Search for the cell housing the specified text and yield its [x, y] center coordinate. 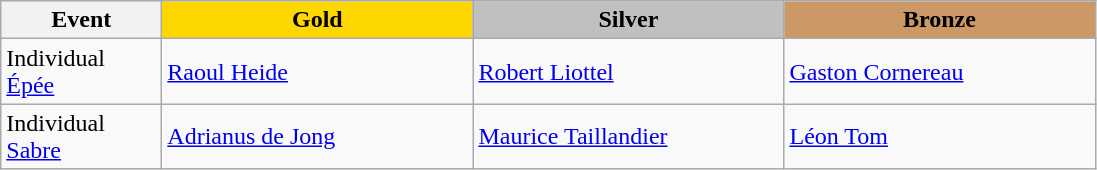
Gaston Cornereau [940, 72]
Adrianus de Jong [318, 136]
Silver [628, 20]
Robert Liottel [628, 72]
Gold [318, 20]
Event [82, 20]
Individual Épée [82, 72]
Raoul Heide [318, 72]
Individual Sabre [82, 136]
Léon Tom [940, 136]
Maurice Taillandier [628, 136]
Bronze [940, 20]
